Output the [X, Y] coordinate of the center of the cell containing the given text.  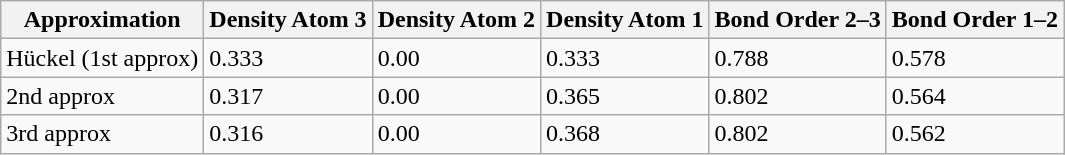
0.788 [798, 58]
3rd approx [102, 134]
Bond Order 1–2 [974, 20]
0.316 [288, 134]
Density Atom 1 [625, 20]
Hückel (1st approx) [102, 58]
0.564 [974, 96]
Density Atom 3 [288, 20]
0.578 [974, 58]
0.317 [288, 96]
0.562 [974, 134]
2nd approx [102, 96]
0.365 [625, 96]
Approximation [102, 20]
Bond Order 2–3 [798, 20]
Density Atom 2 [456, 20]
0.368 [625, 134]
